Provide the (X, Y) coordinate of the cell's center where the given text is located.  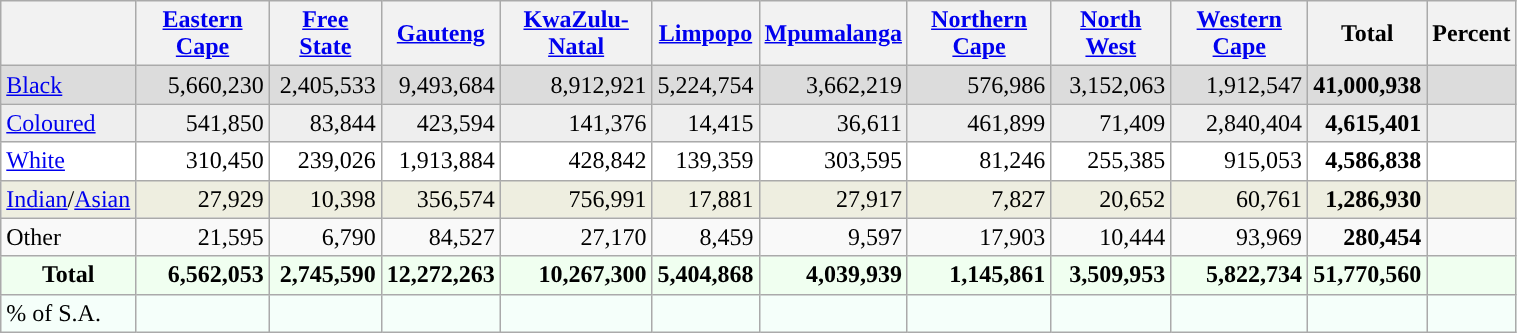
2,405,533 (325, 85)
83,844 (325, 123)
9,493,684 (440, 85)
576,986 (978, 85)
239,026 (325, 161)
17,881 (706, 199)
10,444 (1111, 237)
% of S.A. (68, 313)
Limpopo (706, 34)
541,850 (202, 123)
21,595 (202, 237)
461,899 (978, 123)
1,912,547 (1240, 85)
41,000,938 (1368, 85)
Free State (325, 34)
8,459 (706, 237)
36,611 (833, 123)
5,224,754 (706, 85)
303,595 (833, 161)
51,770,560 (1368, 275)
356,574 (440, 199)
81,246 (978, 161)
4,615,401 (1368, 123)
North West (1111, 34)
14,415 (706, 123)
27,917 (833, 199)
Indian/Asian (68, 199)
Western Cape (1240, 34)
428,842 (576, 161)
KwaZulu-Natal (576, 34)
139,359 (706, 161)
2,840,404 (1240, 123)
756,991 (576, 199)
12,272,263 (440, 275)
9,597 (833, 237)
280,454 (1368, 237)
Black (68, 85)
3,509,953 (1111, 275)
4,586,838 (1368, 161)
Gauteng (440, 34)
2,745,590 (325, 275)
Mpumalanga (833, 34)
20,652 (1111, 199)
8,912,921 (576, 85)
6,562,053 (202, 275)
84,527 (440, 237)
5,822,734 (1240, 275)
5,660,230 (202, 85)
27,929 (202, 199)
Northern Cape (978, 34)
Eastern Cape (202, 34)
4,039,939 (833, 275)
60,761 (1240, 199)
423,594 (440, 123)
1,145,861 (978, 275)
17,903 (978, 237)
Other (68, 237)
71,409 (1111, 123)
93,969 (1240, 237)
141,376 (576, 123)
3,662,219 (833, 85)
10,267,300 (576, 275)
10,398 (325, 199)
1,913,884 (440, 161)
White (68, 161)
Coloured (68, 123)
915,053 (1240, 161)
Percent (1472, 34)
1,286,930 (1368, 199)
27,170 (576, 237)
7,827 (978, 199)
6,790 (325, 237)
3,152,063 (1111, 85)
310,450 (202, 161)
255,385 (1111, 161)
5,404,868 (706, 275)
